Search for the cell housing the specified text and yield its (x, y) center coordinate. 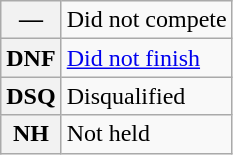
DNF (31, 58)
DSQ (31, 96)
— (31, 20)
Disqualified (146, 96)
NH (31, 134)
Not held (146, 134)
Did not finish (146, 58)
Did not compete (146, 20)
